Output the [x, y] coordinate of the center of the cell containing the given text.  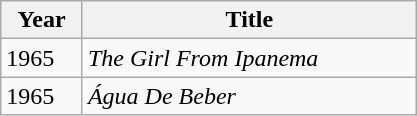
The Girl From Ipanema [249, 58]
Title [249, 20]
Água De Beber [249, 96]
Year [42, 20]
